From the cell containing the given text, extract its center point as [x, y] coordinate. 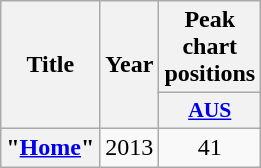
2013 [130, 147]
Peak chart positions [210, 47]
"Home" [50, 147]
41 [210, 147]
AUS [210, 111]
Title [50, 65]
Year [130, 65]
